Output the [x, y] coordinate of the center of the cell containing the given text.  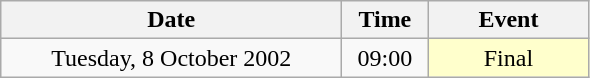
Event [508, 20]
Tuesday, 8 October 2002 [172, 58]
Final [508, 58]
Date [172, 20]
Time [385, 20]
09:00 [385, 58]
